Extract the [x, y] coordinate from the center of the cell holding the provided text.  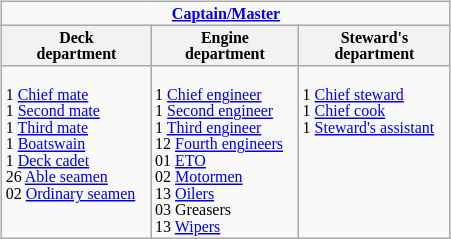
Captain/Master [226, 13]
Deckdepartment [76, 46]
Enginedepartment [224, 46]
1 Chief engineer 1 Second engineer 1 Third engineer 12 Fourth engineers 01 ETO 02 Motormen 13 Oilers 03 Greasers 13 Wipers [224, 152]
Steward'sdepartment [375, 46]
1 Chief mate 1 Second mate 1 Third mate 1 Boatswain 1 Deck cadet 26 Able seamen 02 Ordinary seamen [76, 152]
1 Chief steward 1 Chief cook 1 Steward's assistant [375, 152]
